Return the (X, Y) coordinate for the center point of the cell that contains the specified text.  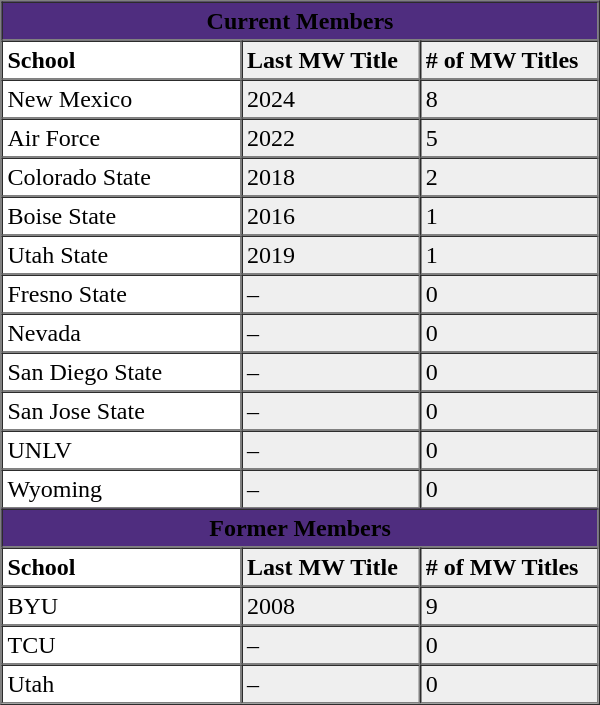
San Jose State (122, 412)
Air Force (122, 138)
Wyoming (122, 490)
Boise State (122, 216)
2022 (330, 138)
2008 (330, 606)
BYU (122, 606)
2 (510, 178)
8 (510, 100)
Fresno State (122, 294)
San Diego State (122, 372)
2024 (330, 100)
Former Members (300, 528)
2016 (330, 216)
Colorado State (122, 178)
5 (510, 138)
Utah (122, 684)
2019 (330, 256)
Utah State (122, 256)
UNLV (122, 450)
2018 (330, 178)
Nevada (122, 334)
Current Members (300, 22)
9 (510, 606)
TCU (122, 646)
New Mexico (122, 100)
